From the cell containing the given text, extract its center point as (x, y) coordinate. 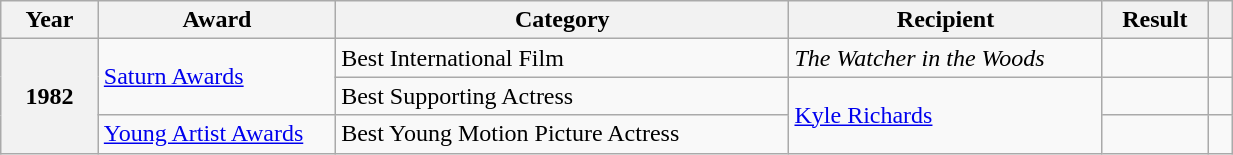
Best Supporting Actress (562, 96)
1982 (50, 96)
Kyle Richards (946, 115)
Result (1155, 20)
Year (50, 20)
The Watcher in the Woods (946, 58)
Category (562, 20)
Recipient (946, 20)
Saturn Awards (216, 77)
Best International Film (562, 58)
Award (216, 20)
Best Young Motion Picture Actress (562, 134)
Young Artist Awards (216, 134)
